Output the (x, y) coordinate of the center of the cell containing the given text.  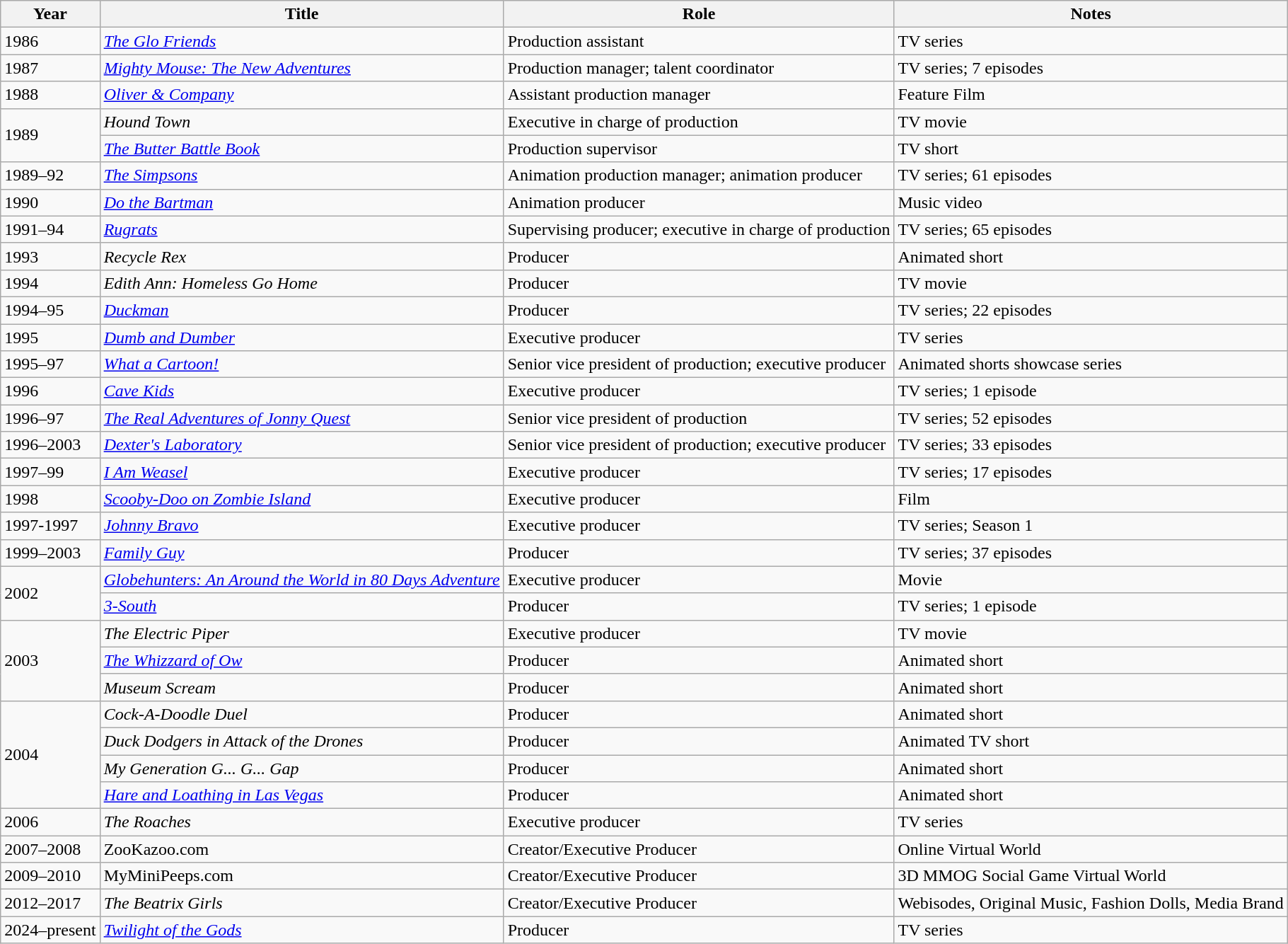
Oliver & Company (301, 95)
Production assistant (699, 41)
The Electric Piper (301, 633)
TV series; 37 episodes (1091, 553)
Johnny Bravo (301, 526)
Museum Scream (301, 687)
2006 (50, 822)
Scooby-Doo on Zombie Island (301, 499)
Edith Ann: Homeless Go Home (301, 283)
Family Guy (301, 553)
TV series; 17 episodes (1091, 472)
My Generation G... G... Gap (301, 768)
Cock-A-Doodle Duel (301, 714)
ZooKazoo.com (301, 849)
The Roaches (301, 822)
1996–97 (50, 418)
Supervising producer; executive in charge of production (699, 229)
2002 (50, 593)
The Real Adventures of Jonny Quest (301, 418)
The Whizzard of Ow (301, 660)
1996 (50, 391)
I Am Weasel (301, 472)
Movie (1091, 580)
1993 (50, 256)
2007–2008 (50, 849)
TV series; 33 episodes (1091, 445)
Animation production manager; animation producer (699, 175)
1998 (50, 499)
TV series; 61 episodes (1091, 175)
1994–95 (50, 310)
TV series; 52 episodes (1091, 418)
Year (50, 14)
Production supervisor (699, 149)
Duck Dodgers in Attack of the Drones (301, 741)
Film (1091, 499)
2012–2017 (50, 903)
What a Cartoon! (301, 364)
1999–2003 (50, 553)
Music video (1091, 202)
TV short (1091, 149)
Duckman (301, 310)
Animation producer (699, 202)
TV series; 22 episodes (1091, 310)
1996–2003 (50, 445)
1989–92 (50, 175)
2009–2010 (50, 876)
Dumb and Dumber (301, 338)
MyMiniPeeps.com (301, 876)
1994 (50, 283)
Senior vice president of production (699, 418)
Role (699, 14)
1988 (50, 95)
Mighty Mouse: The New Adventures (301, 68)
Webisodes, Original Music, Fashion Dolls, Media Brand (1091, 903)
The Glo Friends (301, 41)
3-South (301, 606)
The Butter Battle Book (301, 149)
Executive in charge of production (699, 122)
Production manager; talent coordinator (699, 68)
2024–present (50, 930)
1990 (50, 202)
1989 (50, 135)
1997-1997 (50, 526)
1995–97 (50, 364)
Hare and Loathing in Las Vegas (301, 795)
TV series; 65 episodes (1091, 229)
Notes (1091, 14)
Rugrats (301, 229)
Online Virtual World (1091, 849)
1997–99 (50, 472)
Do the Bartman (301, 202)
3D MMOG Social Game Virtual World (1091, 876)
1987 (50, 68)
Recycle Rex (301, 256)
Title (301, 14)
Hound Town (301, 122)
Twilight of the Gods (301, 930)
Dexter's Laboratory (301, 445)
2003 (50, 660)
The Beatrix Girls (301, 903)
2004 (50, 754)
TV series; 7 episodes (1091, 68)
Animated shorts showcase series (1091, 364)
1986 (50, 41)
1995 (50, 338)
The Simpsons (301, 175)
Globehunters: An Around the World in 80 Days Adventure (301, 580)
Cave Kids (301, 391)
Feature Film (1091, 95)
Animated TV short (1091, 741)
Assistant production manager (699, 95)
TV series; Season 1 (1091, 526)
1991–94 (50, 229)
